From the cell containing the given text, extract its center point as (X, Y) coordinate. 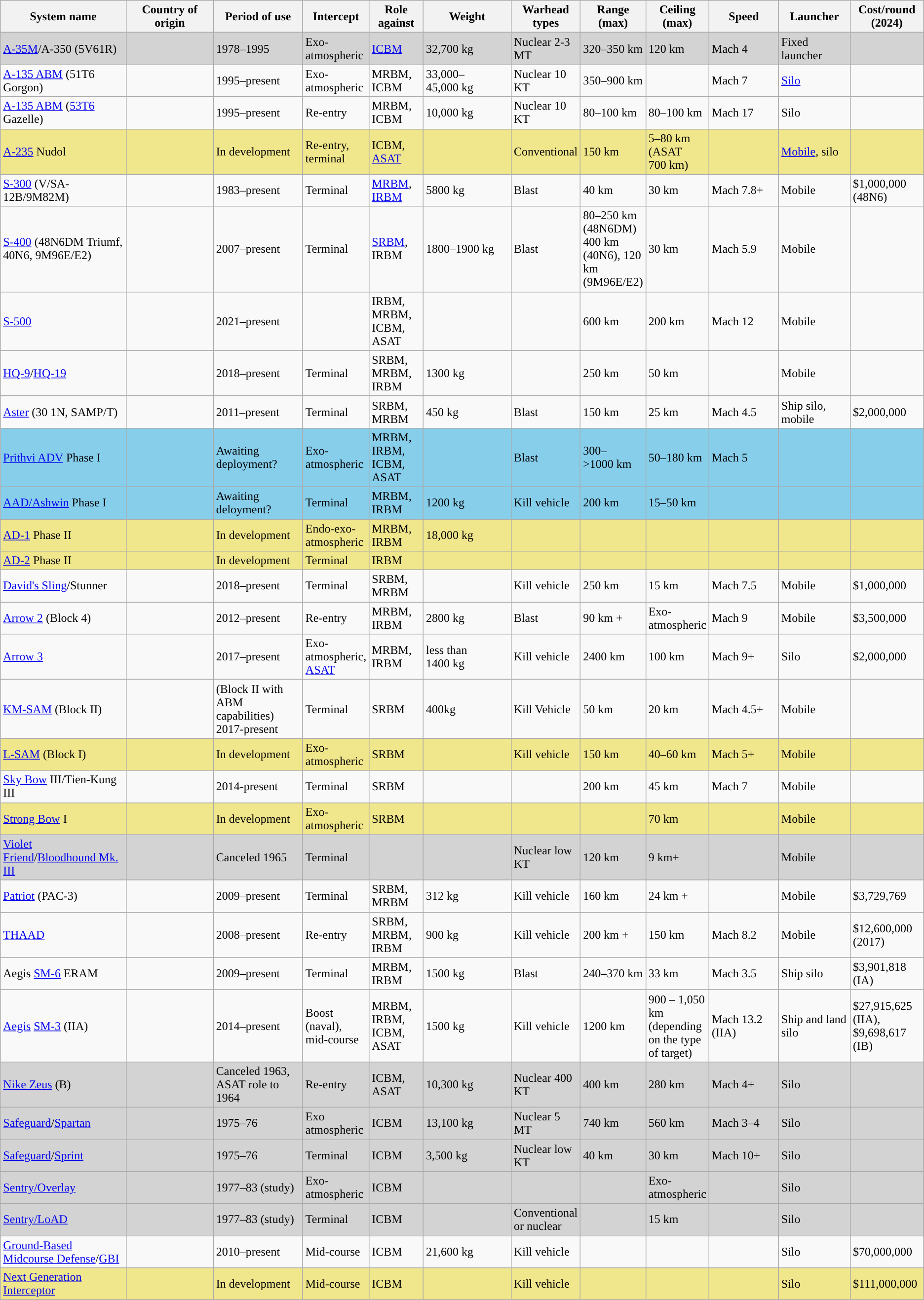
350–900 km (613, 81)
$70,000,000 (886, 1252)
2010–present (258, 1252)
$3,901,818 (IA) (886, 973)
80–250 km (48N6DM) 400 km (40N6), 120 km (9M96E/E2) (613, 249)
KM-SAM (Block II) (63, 709)
2017–present (258, 657)
Violet Friend/Bloodhound Mk. III (63, 857)
Awaiting deployment? (258, 457)
2014-present (258, 787)
300–>1000 km (613, 457)
2007–present (258, 249)
1983–present (258, 191)
AD-1 Phase II (63, 535)
Mach 13.2 (IIA) (744, 1026)
$1,000,000 (48N6) (886, 191)
Mach 3.5 (744, 973)
Arrow 2 (Block 4) (63, 618)
25 km (677, 412)
Mach 8.2 (744, 935)
System name (63, 17)
Mach 4.5 (744, 412)
$1,000,000 (886, 586)
70 km (677, 818)
AD-2 Phase II (63, 561)
Weight (467, 17)
24 km + (677, 896)
1200 kg (467, 502)
Mach 7.8+ (744, 191)
S-400 (48N6DM Triumf, 40N6, 9M96E/E2) (63, 249)
2008–present (258, 935)
50–180 km (677, 457)
2014–present (258, 1026)
240–370 km (613, 973)
32,700 kg (467, 48)
Cost/round (2024) (886, 17)
33,000–45,000 kg (467, 81)
560 km (677, 1123)
Mach 17 (744, 113)
2012–present (258, 618)
Patriot (PAC-3) (63, 896)
400 km (613, 1084)
740 km (613, 1123)
900 kg (467, 935)
Nuclear 5 MT (545, 1123)
Conventional or nuclear (545, 1220)
SRBM, IRBM (396, 249)
Mach 4+ (744, 1084)
33 km (677, 973)
Ceiling (max) (677, 17)
Safeguard/Spartan (63, 1123)
L-SAM (Block I) (63, 754)
Mach 5.9 (744, 249)
THAAD (63, 935)
100 km (677, 657)
40–60 km (677, 754)
Mach 5 (744, 457)
Ship silo (814, 973)
160 km (613, 896)
Sentry/LoAD (63, 1220)
Ground-Based Midcourse Defense/GBI (63, 1252)
9 km+ (677, 857)
Kill Vehicle (545, 709)
Sky Bow III/Tien-Kung III (63, 787)
400kg (467, 709)
Nuclear 2-3 MT (545, 48)
Strong Bow I (63, 818)
Mach 7.5 (744, 586)
$3,729,769 (886, 896)
Mach 4.5+ (744, 709)
(Block II with ABM capabilities)2017-present (258, 709)
$111,000,000 (886, 1284)
200 km + (613, 935)
Awaiting deloyment? (258, 502)
Mach 10+ (744, 1155)
Ship and land silo (814, 1026)
Aegis SM-3 (IIA) (63, 1026)
10,000 kg (467, 113)
90 km + (613, 618)
Exo-atmospheric, ASAT (336, 657)
A-135 ABM (51T6 Gorgon) (63, 81)
Period of use (258, 17)
Mobile, silo (814, 152)
3,500 kg (467, 1155)
less than 1400 kg (467, 657)
Canceled 1963, ASAT role to 1964 (258, 1084)
2011–present (258, 412)
Next Generation Interceptor (63, 1284)
Country of origin (170, 17)
Mach 9+ (744, 657)
1800–1900 kg (467, 249)
Launcher (814, 17)
Canceled 1965 (258, 857)
2400 km (613, 657)
Nuclear 400 KT (545, 1084)
1978–1995 (258, 48)
10,300 kg (467, 1084)
320–350 km (613, 48)
Sentry/Overlay (63, 1187)
$3,500,000 (886, 618)
$12,600,000 (2017) (886, 935)
Arrow 3 (63, 657)
13,100 kg (467, 1123)
A-35M/A-350 (5V61R) (63, 48)
IRBM (396, 561)
Mach 12 (744, 321)
1300 kg (467, 373)
900 – 1,050 km (depending on the type of target) (677, 1026)
312 kg (467, 896)
A-135 ABM (53T6 Gazelle) (63, 113)
Mach 3–4 (744, 1123)
Aegis SM-6 ERAM (63, 973)
2800 kg (467, 618)
2021–present (258, 321)
Mach 9 (744, 618)
HQ-9/HQ-19 (63, 373)
15–50 km (677, 502)
1200 km (613, 1026)
Boost (naval), mid-course (336, 1026)
5800 kg (467, 191)
Warhead types (545, 17)
45 km (677, 787)
Mach 4 (744, 48)
5–80 km (ASAT 700 km) (677, 152)
Conventional (545, 152)
600 km (613, 321)
Role against (396, 17)
Ship silo, mobile (814, 412)
21,600 kg (467, 1252)
Nike Zeus (B) (63, 1084)
Fixed launcher (814, 48)
A-235 Nudol (63, 152)
280 km (677, 1084)
Aster (30 1N, SAMP/T) (63, 412)
18,000 kg (467, 535)
Re-entry, terminal (336, 152)
Range (max) (613, 17)
David's Sling/Stunner (63, 586)
Endo-exo-atmospheric (336, 535)
$27,915,625 (IIA), $9,698,617 (IB) (886, 1026)
AAD/Ashwin Phase I (63, 502)
Speed (744, 17)
450 kg (467, 412)
Mach 5+ (744, 754)
Safeguard/Sprint (63, 1155)
Intercept (336, 17)
Exo atmospheric (336, 1123)
Prithvi ADV Phase I (63, 457)
IRBM, MRBM, ICBM, ASAT (396, 321)
20 km (677, 709)
S-500 (63, 321)
S-300 (V/SA-12B/9M82M) (63, 191)
